Capture the cell that displays the provided text and extract its [x, y] central coordinate. 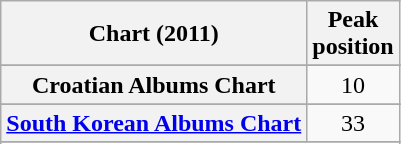
South Korean Albums Chart [154, 123]
10 [353, 85]
33 [353, 123]
Chart (2011) [154, 34]
Peakposition [353, 34]
Croatian Albums Chart [154, 85]
